Output the (x, y) coordinate of the center of the cell containing the given text.  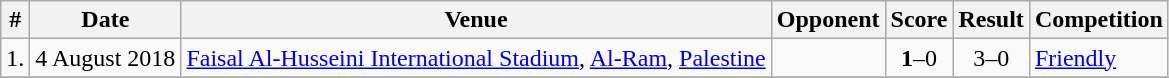
Venue (476, 20)
3–0 (991, 58)
1. (16, 58)
Opponent (828, 20)
Score (919, 20)
Faisal Al-Husseini International Stadium, Al-Ram, Palestine (476, 58)
Competition (1098, 20)
1–0 (919, 58)
# (16, 20)
4 August 2018 (106, 58)
Friendly (1098, 58)
Date (106, 20)
Result (991, 20)
